Return the (X, Y) coordinate for the center point of the cell that contains the specified text.  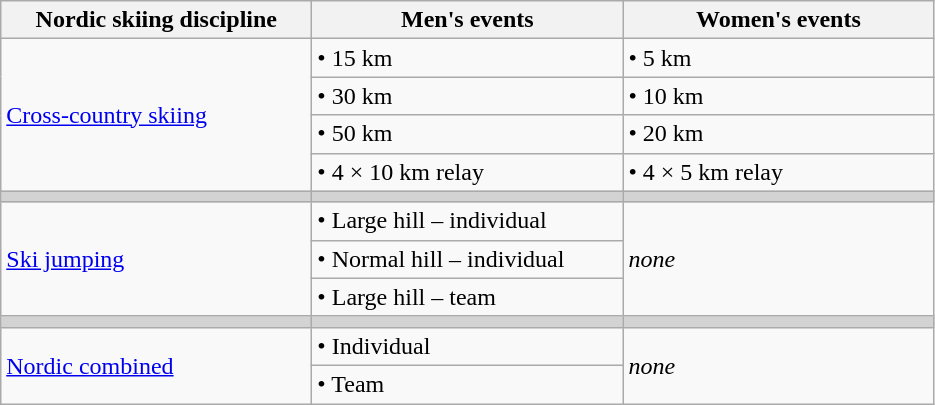
• 50 km (468, 134)
• Team (468, 384)
• 4 × 5 km relay (778, 172)
Nordic skiing discipline (156, 20)
Nordic combined (156, 365)
Men's events (468, 20)
• 5 km (778, 58)
• 20 km (778, 134)
• 10 km (778, 96)
• 30 km (468, 96)
Women's events (778, 20)
• Normal hill – individual (468, 259)
Ski jumping (156, 259)
• Large hill – team (468, 297)
• 4 × 10 km relay (468, 172)
• 15 km (468, 58)
Cross-country skiing (156, 115)
• Individual (468, 346)
• Large hill – individual (468, 221)
